Identify which cell holds the provided text, then report its [X, Y] central coordinate. 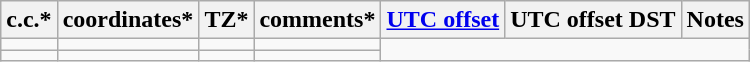
TZ* [226, 20]
comments* [318, 20]
UTC offset [443, 20]
c.c.* [29, 20]
UTC offset DST [593, 20]
coordinates* [128, 20]
Notes [715, 20]
